Return [x, y] of the center of cell containing provided text 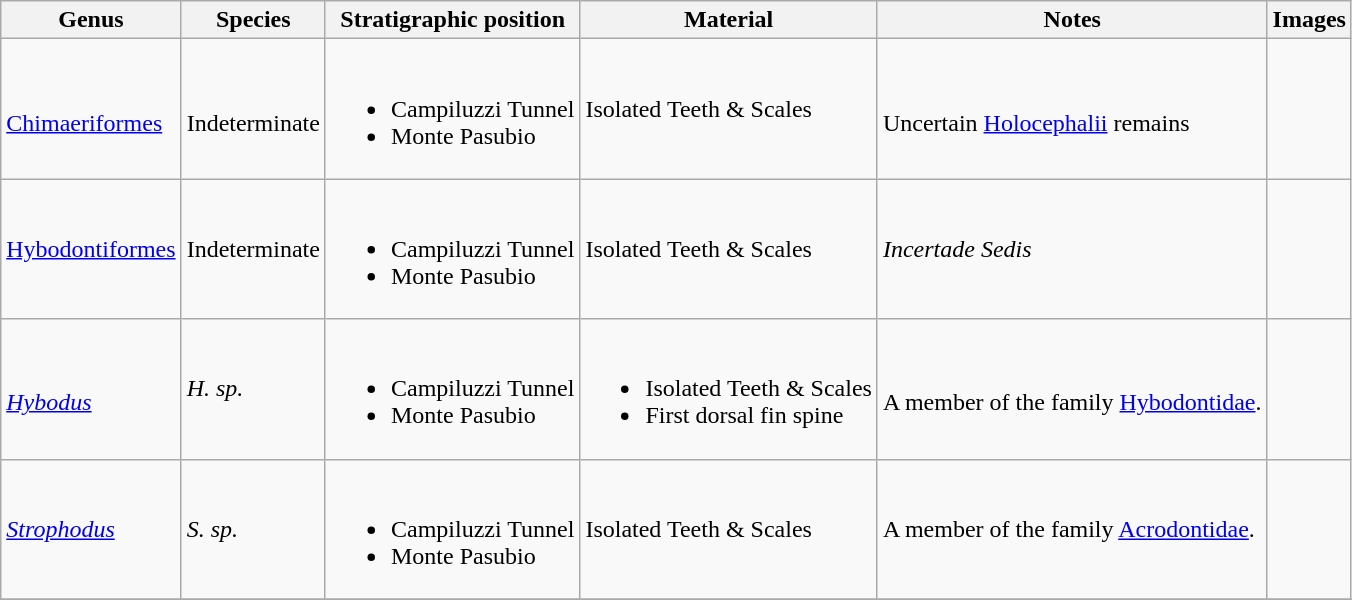
S. sp. [253, 529]
Notes [1072, 20]
Images [1309, 20]
Stratigraphic position [452, 20]
Strophodus [91, 529]
Species [253, 20]
Chimaeriformes [91, 109]
H. sp. [253, 389]
Hybodus [91, 389]
Hybodontiformes [91, 249]
A member of the family Acrodontidae. [1072, 529]
A member of the family Hybodontidae. [1072, 389]
Material [729, 20]
Uncertain Holocephalii remains [1072, 109]
Incertade Sedis [1072, 249]
Isolated Teeth & ScalesFirst dorsal fin spine [729, 389]
Genus [91, 20]
